Extract the (X, Y) coordinate from the center of the cell holding the provided text.  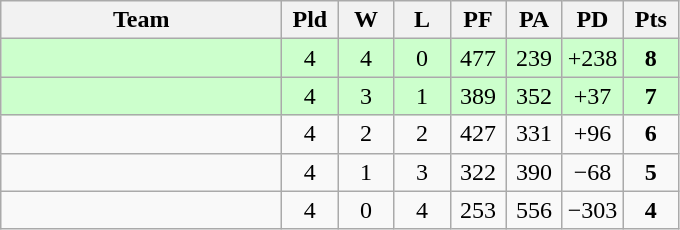
8 (651, 58)
253 (478, 210)
PD (592, 20)
5 (651, 172)
Pts (651, 20)
+37 (592, 96)
352 (534, 96)
390 (534, 172)
7 (651, 96)
389 (478, 96)
556 (534, 210)
+96 (592, 134)
L (422, 20)
Team (142, 20)
W (366, 20)
331 (534, 134)
PF (478, 20)
239 (534, 58)
+238 (592, 58)
6 (651, 134)
Pld (310, 20)
322 (478, 172)
−303 (592, 210)
−68 (592, 172)
427 (478, 134)
PA (534, 20)
477 (478, 58)
